Determine the (x, y) coordinate at the center of the cell enclosing the given text.  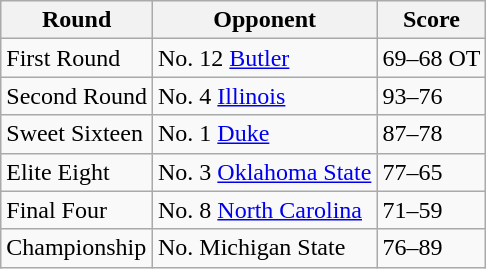
No. 4 Illinois (264, 96)
No. 8 North Carolina (264, 210)
Score (432, 20)
No. Michigan State (264, 248)
No. 3 Oklahoma State (264, 172)
Final Four (77, 210)
No. 1 Duke (264, 134)
77–65 (432, 172)
Championship (77, 248)
No. 12 Butler (264, 58)
71–59 (432, 210)
Second Round (77, 96)
93–76 (432, 96)
76–89 (432, 248)
Round (77, 20)
Sweet Sixteen (77, 134)
87–78 (432, 134)
Opponent (264, 20)
First Round (77, 58)
69–68 OT (432, 58)
Elite Eight (77, 172)
